Extract the (x, y) coordinate from the center of the cell holding the provided text.  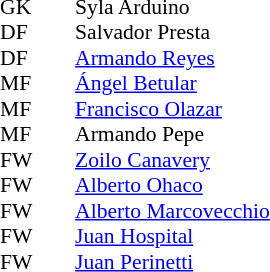
Ángel Betular (172, 83)
Armando Pepe (172, 135)
Armando Reyes (172, 58)
Zoilo Canavery (172, 160)
Alberto Marcovecchio (172, 211)
Juan Hospital (172, 237)
Salvador Presta (172, 33)
Francisco Olazar (172, 109)
Alberto Ohaco (172, 185)
